Extract the (X, Y) coordinate from the center of the cell holding the provided text.  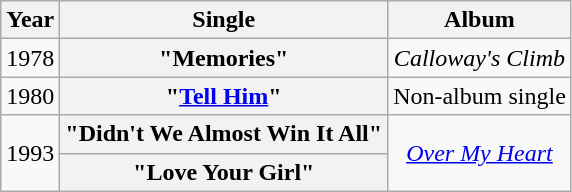
Non-album single (480, 96)
"Memories" (224, 58)
"Didn't We Almost Win It All" (224, 134)
Calloway's Climb (480, 58)
1980 (30, 96)
Single (224, 20)
"Tell Him" (224, 96)
Year (30, 20)
Album (480, 20)
1993 (30, 153)
Over My Heart (480, 153)
1978 (30, 58)
"Love Your Girl" (224, 172)
